Determine the (X, Y) coordinate at the center of the cell enclosing the given text.  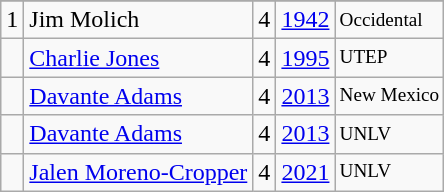
1942 (306, 20)
Jalen Moreno-Cropper (138, 172)
Jim Molich (138, 20)
1 (12, 20)
Charlie Jones (138, 58)
New Mexico (390, 96)
1995 (306, 58)
Occidental (390, 20)
2021 (306, 172)
UTEP (390, 58)
